Find where the given text appears and provide that cell's center as (X, Y) coordinate. 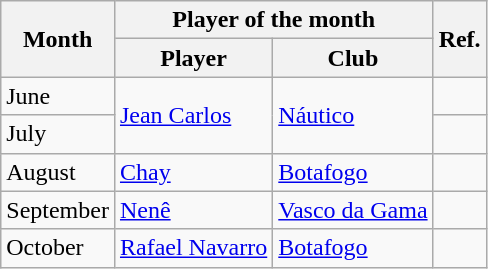
Jean Carlos (193, 115)
June (58, 96)
Rafael Navarro (193, 248)
August (58, 172)
Náutico (353, 115)
Player of the month (274, 20)
Vasco da Gama (353, 210)
Nenê (193, 210)
Month (58, 39)
October (58, 248)
Ref. (460, 39)
September (58, 210)
Player (193, 58)
Chay (193, 172)
Club (353, 58)
July (58, 134)
